Pinpoint the cell where the given text exists, returning its [X, Y] midpoint coordinate. 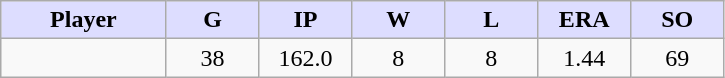
162.0 [306, 58]
L [492, 20]
ERA [584, 20]
69 [678, 58]
SO [678, 20]
Player [84, 20]
W [398, 20]
IP [306, 20]
G [212, 20]
1.44 [584, 58]
38 [212, 58]
